Detect which cell encompasses the target text, then output its (X, Y) center coordinate. 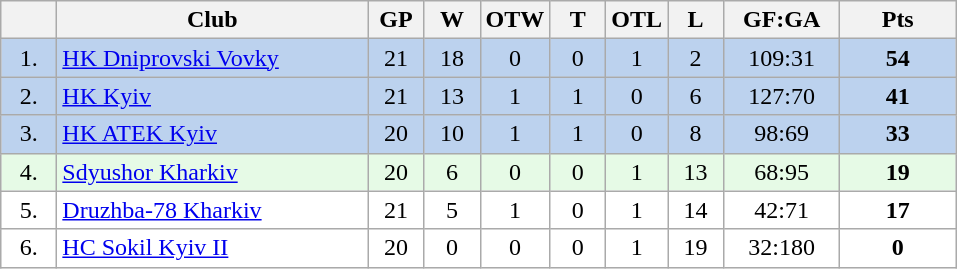
68:95 (782, 172)
L (696, 20)
33 (898, 134)
HK ATEK Kyiv (212, 134)
98:69 (782, 134)
17 (898, 210)
GF:GA (782, 20)
2. (29, 96)
8 (696, 134)
42:71 (782, 210)
5 (452, 210)
GP (396, 20)
OTW (515, 20)
W (452, 20)
HK Dniprovski Vovky (212, 58)
Druzhba-78 Kharkiv (212, 210)
2 (696, 58)
18 (452, 58)
10 (452, 134)
Sdyushor Kharkiv (212, 172)
6. (29, 248)
54 (898, 58)
5. (29, 210)
127:70 (782, 96)
3. (29, 134)
HK Kyiv (212, 96)
Pts (898, 20)
41 (898, 96)
32:180 (782, 248)
4. (29, 172)
109:31 (782, 58)
14 (696, 210)
Club (212, 20)
OTL (637, 20)
1. (29, 58)
T (578, 20)
HC Sokil Kyiv II (212, 248)
